Search for the cell housing the specified text and yield its (x, y) center coordinate. 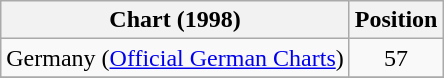
57 (396, 58)
Germany (Official German Charts) (175, 58)
Chart (1998) (175, 20)
Position (396, 20)
